Determine the (x, y) coordinate at the center of the cell enclosing the given text.  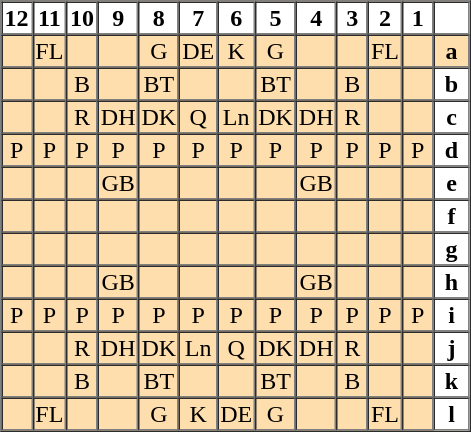
6 (236, 18)
j (452, 348)
12 (17, 18)
d (452, 150)
e (452, 182)
2 (385, 18)
3 (352, 18)
f (452, 216)
9 (118, 18)
l (452, 414)
4 (316, 18)
8 (160, 18)
i (452, 314)
c (452, 116)
g (452, 248)
1 (418, 18)
h (452, 282)
7 (198, 18)
k (452, 380)
a (452, 50)
b (452, 84)
10 (82, 18)
11 (49, 18)
5 (276, 18)
